Locate the cell with the specified text and output its (X, Y) center coordinate. 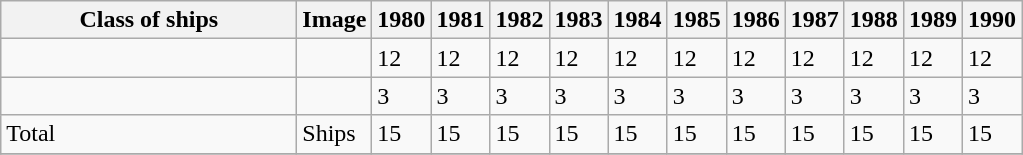
Total (149, 134)
Image (334, 20)
Ships (334, 134)
Class of ships (149, 20)
1990 (992, 20)
1980 (402, 20)
1989 (932, 20)
1981 (460, 20)
1982 (520, 20)
1988 (874, 20)
1984 (638, 20)
1987 (814, 20)
1983 (578, 20)
1985 (696, 20)
1986 (756, 20)
